From the cell containing the given text, extract its center point as (X, Y) coordinate. 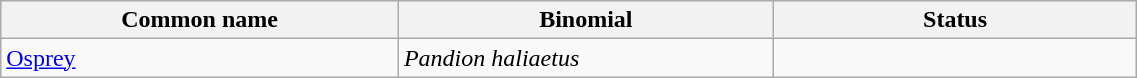
Osprey (200, 58)
Status (955, 20)
Binomial (586, 20)
Common name (200, 20)
Pandion haliaetus (586, 58)
